Determine the [X, Y] coordinate at the center of the cell enclosing the given text.  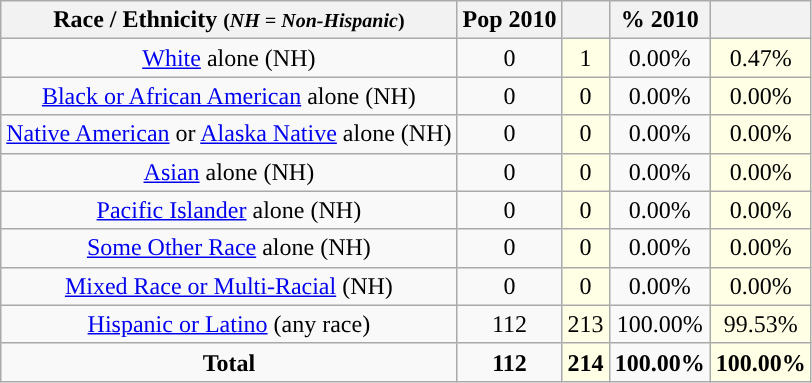
Race / Ethnicity (NH = Non-Hispanic) [229, 20]
99.53% [760, 324]
Pacific Islander alone (NH) [229, 210]
0.47% [760, 58]
Black or African American alone (NH) [229, 96]
214 [586, 362]
White alone (NH) [229, 58]
1 [586, 58]
Hispanic or Latino (any race) [229, 324]
Mixed Race or Multi-Racial (NH) [229, 286]
Native American or Alaska Native alone (NH) [229, 134]
Pop 2010 [510, 20]
213 [586, 324]
Total [229, 362]
Some Other Race alone (NH) [229, 248]
Asian alone (NH) [229, 172]
% 2010 [660, 20]
